Find where the given text appears and provide that cell's center as [X, Y] coordinate. 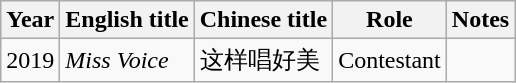
2019 [30, 60]
Notes [480, 20]
Miss Voice [127, 60]
Role [390, 20]
Chinese title [263, 20]
Year [30, 20]
Contestant [390, 60]
这样唱好美 [263, 60]
English title [127, 20]
